Pinpoint the cell where the given text exists, returning its [x, y] midpoint coordinate. 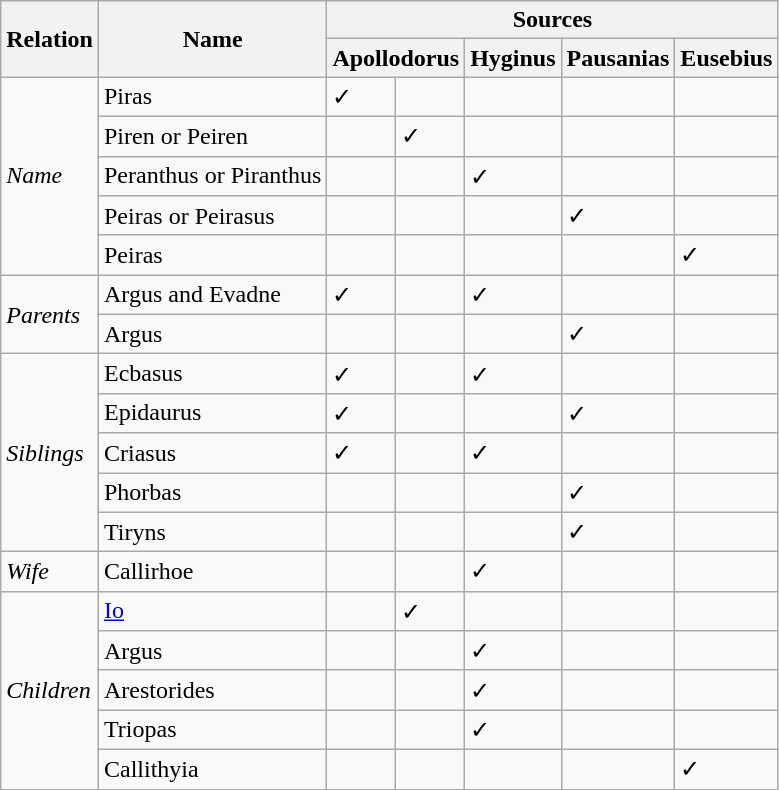
Sources [552, 20]
Tiryns [212, 532]
Pausanias [618, 58]
Criasus [212, 453]
Peiras or Peirasus [212, 216]
Apollodorus [396, 58]
Io [212, 611]
Callithyia [212, 769]
Peiras [212, 255]
Hyginus [513, 58]
Eusebius [726, 58]
Phorbas [212, 492]
Piras [212, 97]
Peranthus or Piranthus [212, 176]
Children [50, 690]
Triopas [212, 730]
Ecbasus [212, 374]
Callirhoe [212, 572]
Argus and Evadne [212, 295]
Parents [50, 314]
Epidaurus [212, 413]
Siblings [50, 453]
Relation [50, 39]
Wife [50, 572]
Arestorides [212, 690]
Piren or Peiren [212, 136]
